Search for the cell housing the specified text and yield its [X, Y] center coordinate. 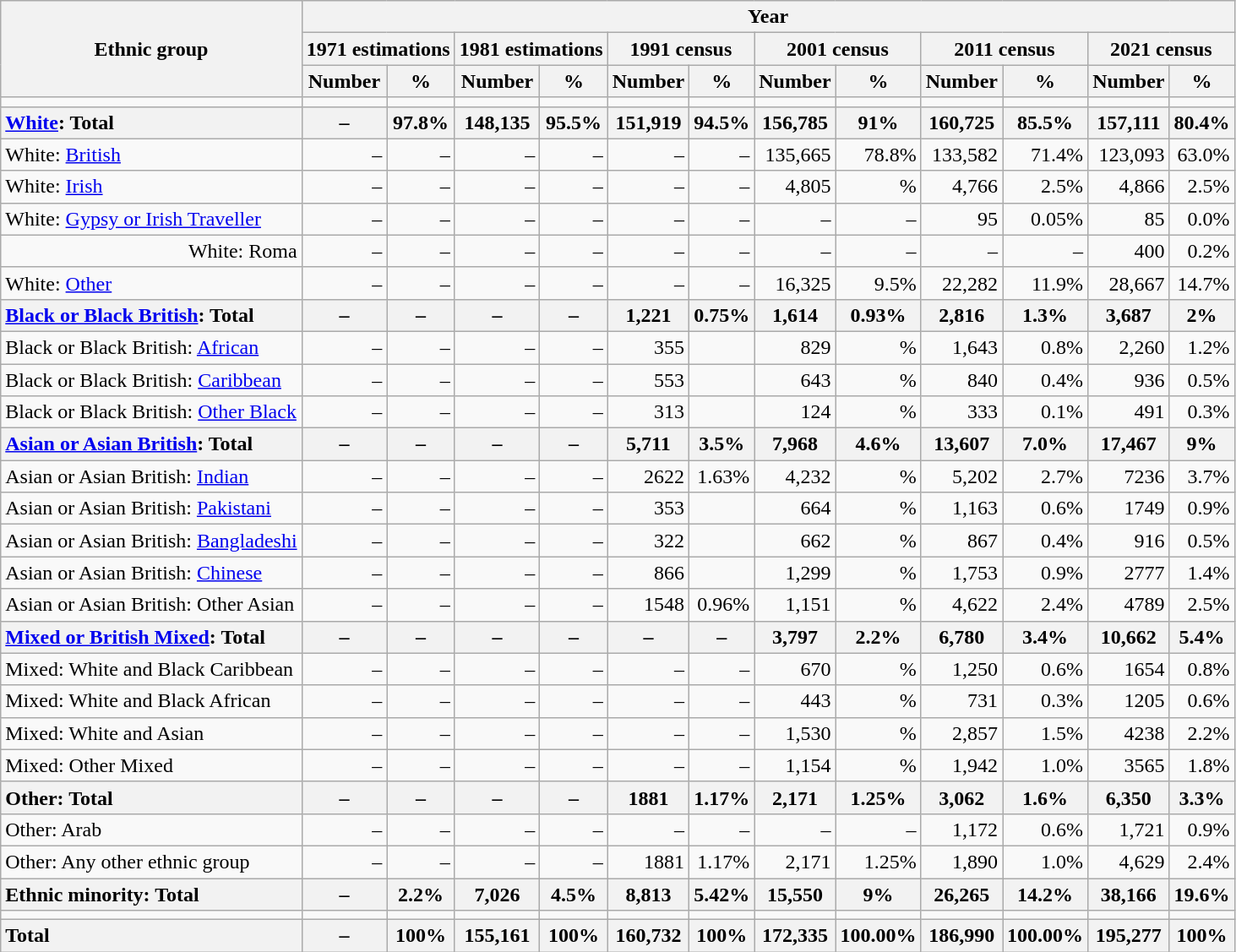
Mixed or British Mixed: Total [151, 637]
3.5% [721, 444]
97.8% [421, 122]
0.0% [1201, 219]
936 [1129, 379]
4,766 [961, 187]
3565 [1129, 765]
1,614 [795, 315]
135,665 [795, 155]
124 [795, 412]
1.63% [721, 476]
14.7% [1201, 283]
Asian or Asian British: Chinese [151, 573]
7236 [1129, 476]
916 [1129, 541]
670 [795, 669]
1,942 [961, 765]
9.5% [879, 283]
1,154 [795, 765]
866 [648, 573]
4238 [1129, 733]
26,265 [961, 895]
19.6% [1201, 895]
7.0% [1046, 444]
322 [648, 541]
151,919 [648, 122]
Ethnic group [151, 49]
White: Total [151, 122]
1.8% [1201, 765]
160,725 [961, 122]
28,667 [1129, 283]
160,732 [648, 936]
123,093 [1129, 155]
1981 estimations [531, 49]
White: Other [151, 283]
1548 [648, 605]
1.4% [1201, 573]
1,643 [961, 347]
148,135 [497, 122]
0.96% [721, 605]
95.5% [574, 122]
White: Roma [151, 251]
333 [961, 412]
71.4% [1046, 155]
1971 estimations [378, 49]
1,299 [795, 573]
Mixed: Other Mixed [151, 765]
829 [795, 347]
1.2% [1201, 347]
0.75% [721, 315]
157,111 [1129, 122]
4,805 [795, 187]
4,866 [1129, 187]
Other: Any other ethnic group [151, 862]
80.4% [1201, 122]
3.3% [1201, 797]
840 [961, 379]
186,990 [961, 936]
7,026 [497, 895]
1,151 [795, 605]
2001 census [838, 49]
2.7% [1046, 476]
91% [879, 122]
353 [648, 509]
15,550 [795, 895]
1654 [1129, 669]
Asian or Asian British: Total [151, 444]
133,582 [961, 155]
78.8% [879, 155]
Asian or Asian British: Pakistani [151, 509]
491 [1129, 412]
443 [795, 701]
1,530 [795, 733]
0.1% [1046, 412]
22,282 [961, 283]
4.6% [879, 444]
14.2% [1046, 895]
2,816 [961, 315]
643 [795, 379]
4.5% [574, 895]
2% [1201, 315]
400 [1129, 251]
664 [795, 509]
6,780 [961, 637]
172,335 [795, 936]
1,163 [961, 509]
2011 census [1004, 49]
0.93% [879, 315]
Black or Black British: Caribbean [151, 379]
5,711 [648, 444]
Other: Arab [151, 830]
17,467 [1129, 444]
5.4% [1201, 637]
White: Irish [151, 187]
White: Gypsy or Irish Traveller [151, 219]
5,202 [961, 476]
85 [1129, 219]
Black or Black British: Total [151, 315]
13,607 [961, 444]
1.5% [1046, 733]
2622 [648, 476]
3.7% [1201, 476]
4789 [1129, 605]
8,813 [648, 895]
662 [795, 541]
Black or Black British: African [151, 347]
Mixed: White and Black African [151, 701]
1.6% [1046, 797]
1,753 [961, 573]
4,629 [1129, 862]
Mixed: White and Asian [151, 733]
Black or Black British: Other Black [151, 412]
38,166 [1129, 895]
867 [961, 541]
1,890 [961, 862]
11.9% [1046, 283]
4,622 [961, 605]
95 [961, 219]
Ethnic minority: Total [151, 895]
4,232 [795, 476]
White: British [151, 155]
0.2% [1201, 251]
2021 census [1161, 49]
7,968 [795, 444]
Other: Total [151, 797]
553 [648, 379]
731 [961, 701]
313 [648, 412]
3,797 [795, 637]
63.0% [1201, 155]
0.05% [1046, 219]
1991 census [681, 49]
3,687 [1129, 315]
155,161 [497, 936]
2,260 [1129, 347]
1.3% [1046, 315]
Asian or Asian British: Other Asian [151, 605]
Year [768, 17]
3,062 [961, 797]
5.42% [721, 895]
16,325 [795, 283]
3.4% [1046, 637]
6,350 [1129, 797]
1,172 [961, 830]
1,221 [648, 315]
1,721 [1129, 830]
355 [648, 347]
Total [151, 936]
195,277 [1129, 936]
1205 [1129, 701]
Asian or Asian British: Bangladeshi [151, 541]
1,250 [961, 669]
2,857 [961, 733]
Asian or Asian British: Indian [151, 476]
94.5% [721, 122]
85.5% [1046, 122]
10,662 [1129, 637]
156,785 [795, 122]
1749 [1129, 509]
Mixed: White and Black Caribbean [151, 669]
2777 [1129, 573]
